Provide the [X, Y] coordinate of the cell's center where the given text is located.  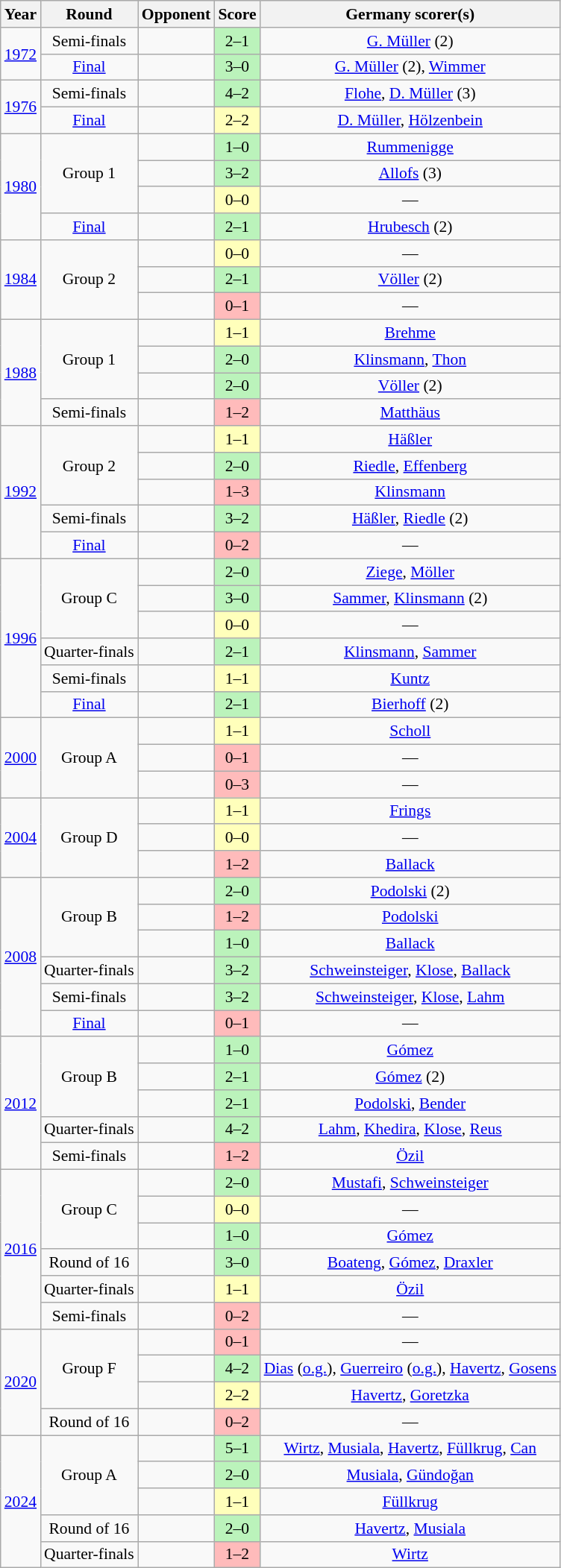
Germany scorer(s) [410, 14]
2024 [21, 1502]
Boateng, Gómez, Draxler [410, 1263]
Score [237, 14]
Round [90, 14]
Schweinsteiger, Klose, Lahm [410, 997]
Allofs (3) [410, 174]
1972 [21, 54]
Klinsmann [410, 492]
1–3 [237, 492]
2020 [21, 1382]
2000 [21, 758]
2004 [21, 838]
Häßler, Riedle (2) [410, 519]
1996 [21, 638]
Flohe, D. Müller (3) [410, 94]
Group D [90, 838]
Podolski (2) [410, 891]
Opponent [176, 14]
Klinsmann, Sammer [410, 652]
Podolski [410, 917]
1976 [21, 107]
2012 [21, 1103]
Frings [410, 811]
Klinsmann, Thon [410, 359]
Brehme [410, 333]
1984 [21, 280]
Matthäus [410, 413]
Scholl [410, 731]
Havertz, Musiala [410, 1528]
2016 [21, 1250]
D. Müller, Hölzenbein [410, 121]
Havertz, Goretzka [410, 1396]
2008 [21, 957]
Dias (o.g.), Guerreiro (o.g.), Havertz, Gosens [410, 1369]
Mustafi, Schweinsteiger [410, 1183]
Hrubesch (2) [410, 227]
Wirtz, Musiala, Havertz, Füllkrug, Can [410, 1449]
Group F [90, 1369]
Gómez (2) [410, 1077]
Häßler [410, 439]
Lahm, Khedira, Klose, Reus [410, 1130]
Ziege, Möller [410, 572]
1992 [21, 492]
Sammer, Klinsmann (2) [410, 599]
Kuntz [410, 678]
1988 [21, 373]
G. Müller (2), Wimmer [410, 67]
0–3 [237, 784]
Podolski, Bender [410, 1103]
Schweinsteiger, Klose, Ballack [410, 971]
1980 [21, 186]
5–1 [237, 1449]
Rummenigge [410, 147]
Bierhoff (2) [410, 705]
Musiala, Gündoğan [410, 1476]
Füllkrug [410, 1502]
Year [21, 14]
Riedle, Effenberg [410, 466]
G. Müller (2) [410, 41]
Wirtz [410, 1555]
